Output the [X, Y] coordinate of the center of the cell containing the given text.  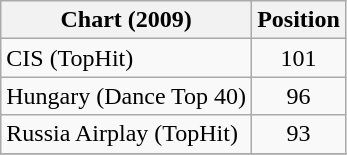
96 [299, 96]
101 [299, 58]
93 [299, 134]
Russia Airplay (TopHit) [126, 134]
CIS (TopHit) [126, 58]
Hungary (Dance Top 40) [126, 96]
Chart (2009) [126, 20]
Position [299, 20]
